Find where the given text appears and provide that cell's center as [X, Y] coordinate. 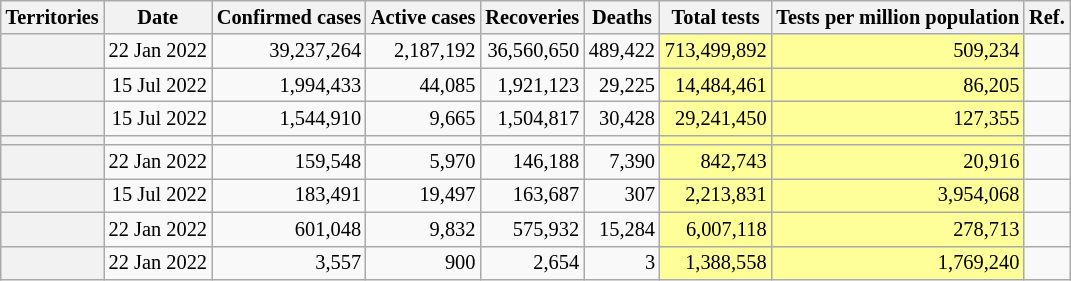
146,188 [532, 162]
1,994,433 [289, 85]
1,921,123 [532, 85]
9,832 [423, 229]
163,687 [532, 195]
601,048 [289, 229]
Confirmed cases [289, 17]
36,560,650 [532, 51]
127,355 [898, 118]
Date [158, 17]
2,187,192 [423, 51]
44,085 [423, 85]
39,237,264 [289, 51]
489,422 [622, 51]
1,544,910 [289, 118]
183,491 [289, 195]
29,225 [622, 85]
30,428 [622, 118]
Deaths [622, 17]
307 [622, 195]
Tests per million population [898, 17]
1,388,558 [716, 263]
9,665 [423, 118]
20,916 [898, 162]
15,284 [622, 229]
2,654 [532, 263]
900 [423, 263]
19,497 [423, 195]
713,499,892 [716, 51]
Active cases [423, 17]
29,241,450 [716, 118]
1,769,240 [898, 263]
159,548 [289, 162]
3,954,068 [898, 195]
86,205 [898, 85]
842,743 [716, 162]
1,504,817 [532, 118]
2,213,831 [716, 195]
7,390 [622, 162]
Territories [52, 17]
3,557 [289, 263]
14,484,461 [716, 85]
509,234 [898, 51]
Recoveries [532, 17]
Total tests [716, 17]
Ref. [1046, 17]
3 [622, 263]
278,713 [898, 229]
575,932 [532, 229]
6,007,118 [716, 229]
5,970 [423, 162]
